Scan for the cell matching the given text and deliver its (X, Y) coordinate at center. 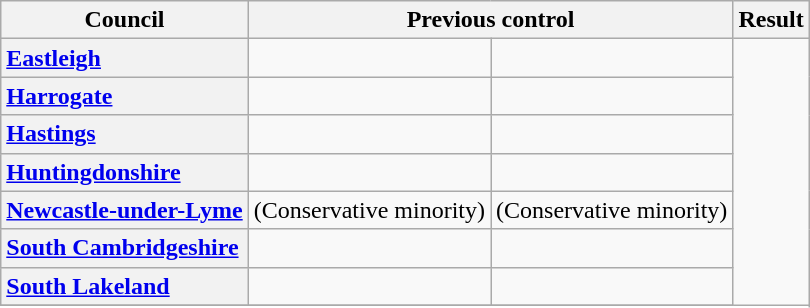
South Lakeland (124, 286)
Harrogate (124, 96)
Hastings (124, 134)
Council (124, 20)
Previous control (490, 20)
South Cambridgeshire (124, 248)
Result (771, 20)
Newcastle-under-Lyme (124, 210)
Eastleigh (124, 58)
Huntingdonshire (124, 172)
